Identify which cell holds the provided text, then report its (x, y) central coordinate. 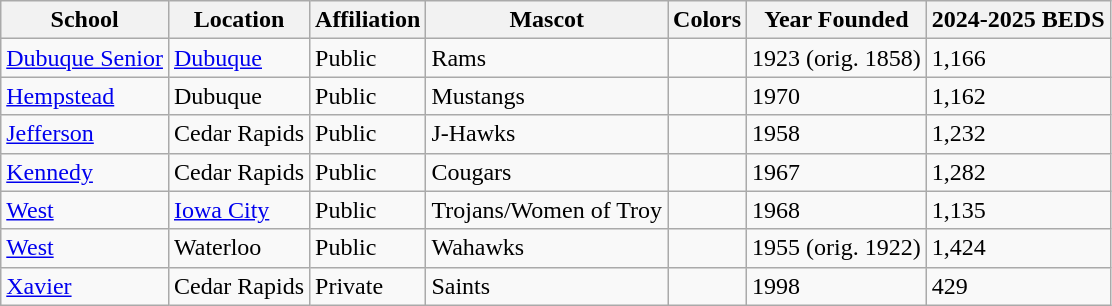
1998 (837, 286)
Iowa City (238, 210)
Saints (547, 286)
Year Founded (837, 20)
Hempstead (85, 96)
Waterloo (238, 248)
1,424 (1018, 248)
429 (1018, 286)
2024-2025 BEDS (1018, 20)
1,166 (1018, 58)
Jefferson (85, 134)
Wahawks (547, 248)
1,162 (1018, 96)
Affiliation (368, 20)
1955 (orig. 1922) (837, 248)
Trojans/Women of Troy (547, 210)
Private (368, 286)
Kennedy (85, 172)
School (85, 20)
Cougars (547, 172)
1958 (837, 134)
1967 (837, 172)
J-Hawks (547, 134)
Dubuque Senior (85, 58)
1,282 (1018, 172)
Xavier (85, 286)
Colors (708, 20)
Rams (547, 58)
Mascot (547, 20)
1,232 (1018, 134)
1970 (837, 96)
Mustangs (547, 96)
Location (238, 20)
1923 (orig. 1858) (837, 58)
1,135 (1018, 210)
1968 (837, 210)
